Search for the cell housing the specified text and yield its [x, y] center coordinate. 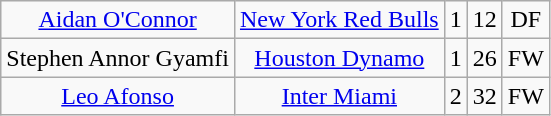
Inter Miami [339, 96]
Houston Dynamo [339, 58]
2 [456, 96]
DF [526, 20]
12 [484, 20]
26 [484, 58]
Aidan O'Connor [118, 20]
New York Red Bulls [339, 20]
Stephen Annor Gyamfi [118, 58]
32 [484, 96]
Leo Afonso [118, 96]
